Return the [X, Y] coordinate for the center point of the cell that contains the specified text.  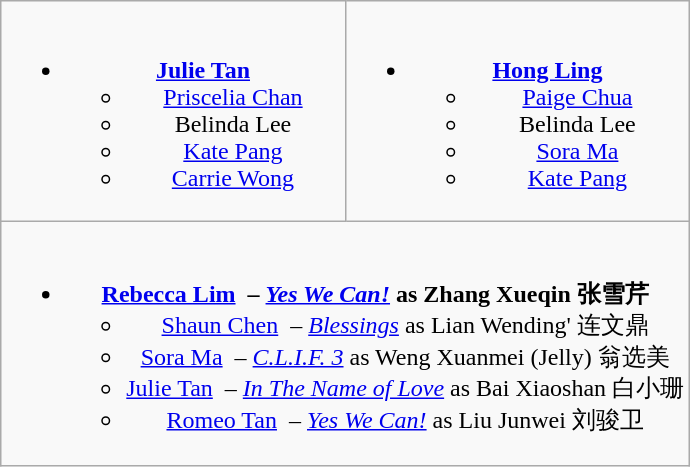
Julie TanPriscelia ChanBelinda LeeKate PangCarrie Wong [173, 112]
Hong LingPaige ChuaBelinda LeeSora MaKate Pang [517, 112]
